Capture the cell that displays the provided text and extract its [X, Y] central coordinate. 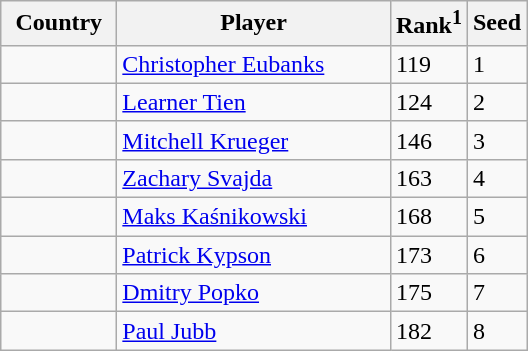
Player [254, 24]
8 [496, 331]
Dmitry Popko [254, 293]
Country [59, 24]
124 [428, 102]
2 [496, 102]
Rank1 [428, 24]
146 [428, 140]
Patrick Kypson [254, 255]
173 [428, 255]
168 [428, 217]
175 [428, 293]
6 [496, 255]
4 [496, 178]
1 [496, 64]
Zachary Svajda [254, 178]
Mitchell Krueger [254, 140]
182 [428, 331]
Paul Jubb [254, 331]
Seed [496, 24]
Learner Tien [254, 102]
5 [496, 217]
163 [428, 178]
7 [496, 293]
3 [496, 140]
119 [428, 64]
Maks Kaśnikowski [254, 217]
Christopher Eubanks [254, 64]
